Identify which cell holds the provided text, then report its (X, Y) central coordinate. 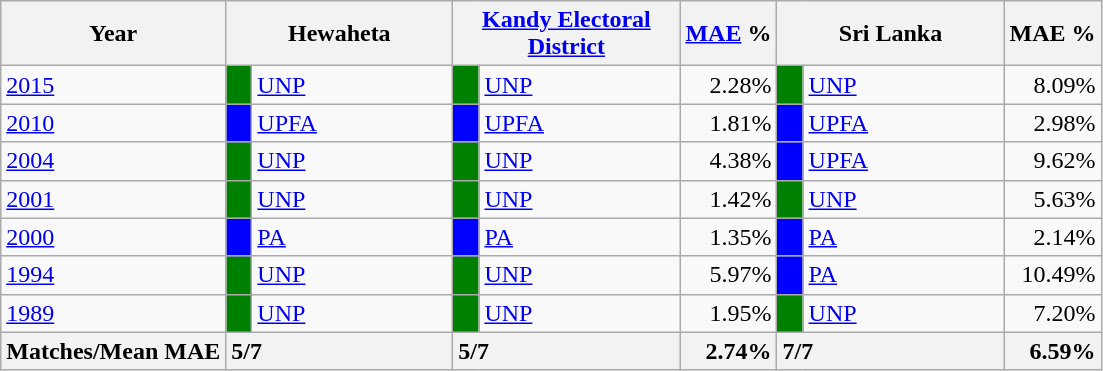
6.59% (1052, 351)
2004 (114, 161)
Sri Lanka (890, 34)
Matches/Mean MAE (114, 351)
9.62% (1052, 161)
4.38% (728, 161)
2.98% (1052, 123)
8.09% (1052, 85)
5.97% (728, 275)
2010 (114, 123)
5.63% (1052, 199)
2000 (114, 237)
2.28% (728, 85)
1989 (114, 313)
2.74% (728, 351)
2001 (114, 199)
2.14% (1052, 237)
7/7 (890, 351)
7.20% (1052, 313)
1.35% (728, 237)
Year (114, 34)
Hewaheta (340, 34)
2015 (114, 85)
1994 (114, 275)
1.42% (728, 199)
10.49% (1052, 275)
1.81% (728, 123)
1.95% (728, 313)
Kandy Electoral District (566, 34)
